Identify which cell holds the provided text, then report its (X, Y) central coordinate. 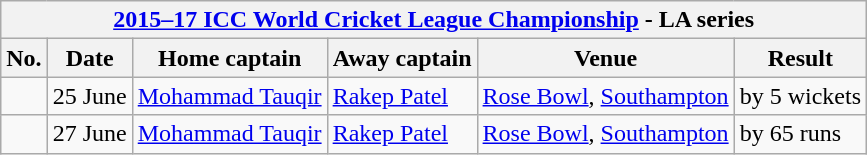
Away captain (402, 58)
Venue (606, 58)
Result (800, 58)
Home captain (230, 58)
Date (90, 58)
by 65 runs (800, 134)
No. (24, 58)
27 June (90, 134)
by 5 wickets (800, 96)
25 June (90, 96)
2015–17 ICC World Cricket League Championship - LA series (434, 20)
